For the text-containing cell, return its midpoint in (X, Y) coordinate format. 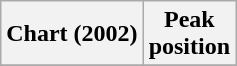
Peakposition (189, 34)
Chart (2002) (72, 34)
